Find where the given text appears and provide that cell's center as [X, Y] coordinate. 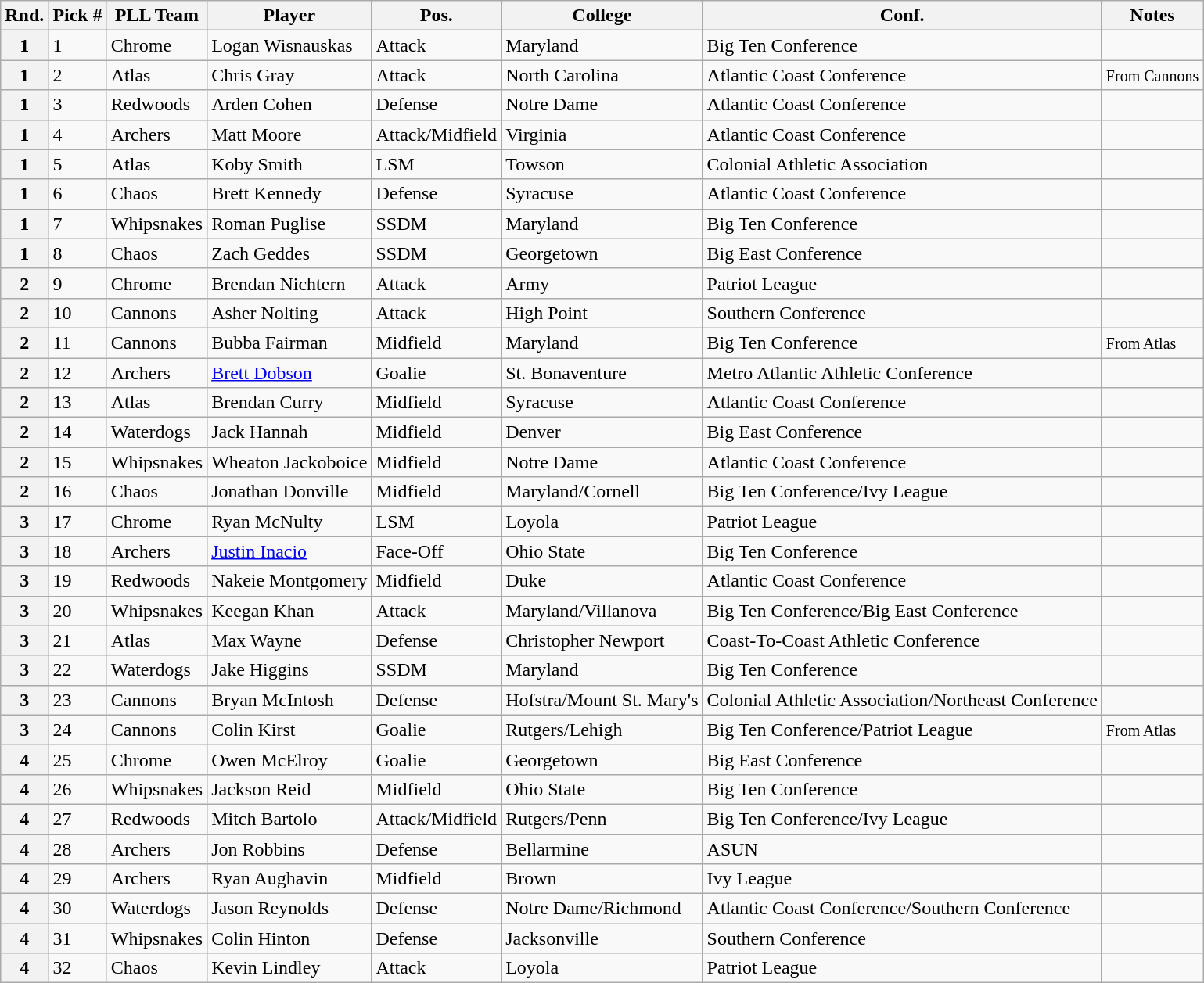
Christopher Newport [602, 640]
32 [77, 968]
Jack Hannah [289, 432]
Rutgers/Penn [602, 819]
Brown [602, 879]
Maryland/Villanova [602, 611]
Jonathan Donville [289, 492]
Colonial Athletic Association/Northeast Conference [902, 700]
30 [77, 909]
From Cannons [1152, 75]
Big Ten Conference/Patriot League [902, 730]
Nakeie Montgomery [289, 581]
18 [77, 551]
5 [77, 164]
Jon Robbins [289, 848]
Towson [602, 164]
Rutgers/Lehigh [602, 730]
College [602, 16]
Hofstra/Mount St. Mary's [602, 700]
Colin Kirst [289, 730]
Army [602, 283]
10 [77, 313]
13 [77, 403]
25 [77, 759]
Atlantic Coast Conference/Southern Conference [902, 909]
Brett Dobson [289, 373]
19 [77, 581]
Colin Hinton [289, 938]
Big Ten Conference/Big East Conference [902, 611]
Jake Higgins [289, 670]
Logan Wisnauskas [289, 45]
Virginia [602, 135]
Max Wayne [289, 640]
27 [77, 819]
17 [77, 522]
Arden Cohen [289, 105]
Bellarmine [602, 848]
PLL Team [156, 16]
Duke [602, 581]
Justin Inacio [289, 551]
Chris Gray [289, 75]
Bubba Fairman [289, 343]
Ivy League [902, 879]
Asher Nolting [289, 313]
Player [289, 16]
Pos. [437, 16]
St. Bonaventure [602, 373]
Bryan McIntosh [289, 700]
Notre Dame/Richmond [602, 909]
Notes [1152, 16]
22 [77, 670]
7 [77, 224]
Metro Atlantic Athletic Conference [902, 373]
Coast-To-Coast Athletic Conference [902, 640]
High Point [602, 313]
Ryan McNulty [289, 522]
Jason Reynolds [289, 909]
Owen McElroy [289, 759]
Brendan Nichtern [289, 283]
24 [77, 730]
8 [77, 253]
21 [77, 640]
Maryland/Cornell [602, 492]
12 [77, 373]
Kevin Lindley [289, 968]
31 [77, 938]
Keegan Khan [289, 611]
14 [77, 432]
Koby Smith [289, 164]
Colonial Athletic Association [902, 164]
Conf. [902, 16]
North Carolina [602, 75]
6 [77, 194]
Rnd. [25, 16]
15 [77, 462]
23 [77, 700]
Pick # [77, 16]
Face-Off [437, 551]
Mitch Bartolo [289, 819]
26 [77, 789]
Ryan Aughavin [289, 879]
Wheaton Jackoboice [289, 462]
28 [77, 848]
20 [77, 611]
Brett Kennedy [289, 194]
Zach Geddes [289, 253]
Brendan Curry [289, 403]
Matt Moore [289, 135]
Jacksonville [602, 938]
Jackson Reid [289, 789]
Roman Puglise [289, 224]
16 [77, 492]
11 [77, 343]
29 [77, 879]
Denver [602, 432]
9 [77, 283]
ASUN [902, 848]
